Return (X, Y) of the center of cell containing provided text 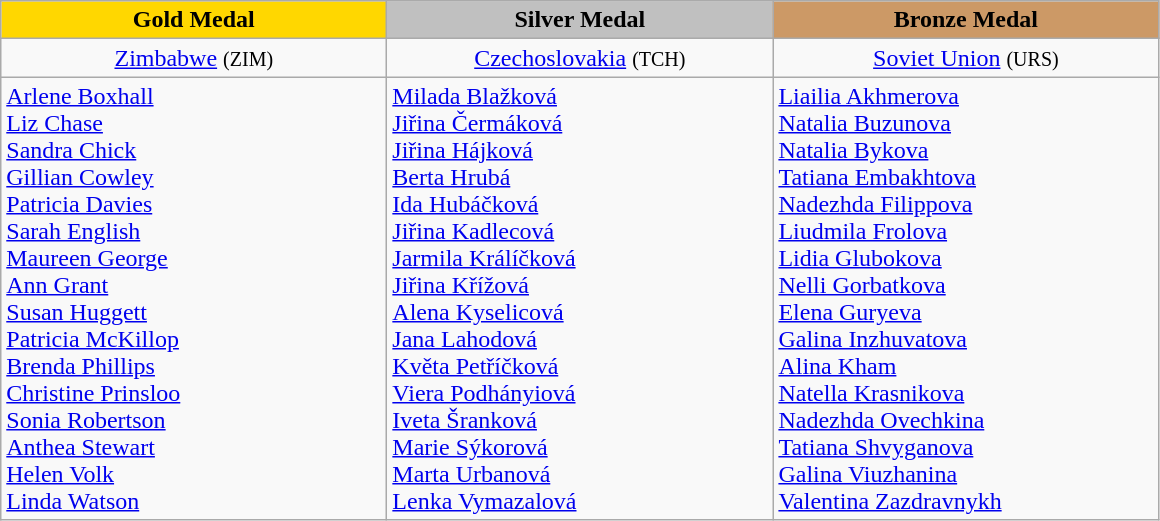
Zimbabwe (ZIM) (194, 58)
Silver Medal (580, 20)
Soviet Union (URS) (966, 58)
Bronze Medal (966, 20)
Gold Medal (194, 20)
Czechoslovakia (TCH) (580, 58)
